Provide the (x, y) coordinate of the cell's center where the given text is located.  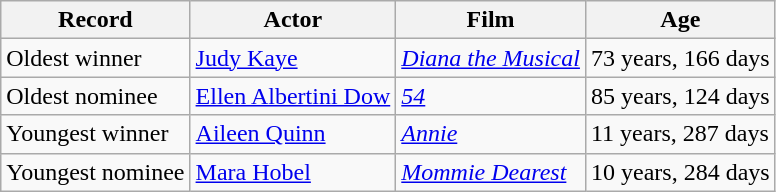
Film (491, 20)
85 years, 124 days (680, 96)
Age (680, 20)
10 years, 284 days (680, 172)
Annie (491, 134)
Record (96, 20)
Oldest winner (96, 58)
Judy Kaye (293, 58)
Mommie Dearest (491, 172)
Aileen Quinn (293, 134)
73 years, 166 days (680, 58)
Mara Hobel (293, 172)
Oldest nominee (96, 96)
54 (491, 96)
Youngest winner (96, 134)
Diana the Musical (491, 58)
Youngest nominee (96, 172)
Actor (293, 20)
11 years, 287 days (680, 134)
Ellen Albertini Dow (293, 96)
